Capture the cell that displays the provided text and extract its (x, y) central coordinate. 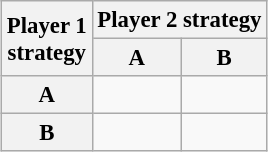
Player 1 strategy (48, 38)
Player 2 strategy (180, 20)
